Search for the cell housing the specified text and yield its (x, y) center coordinate. 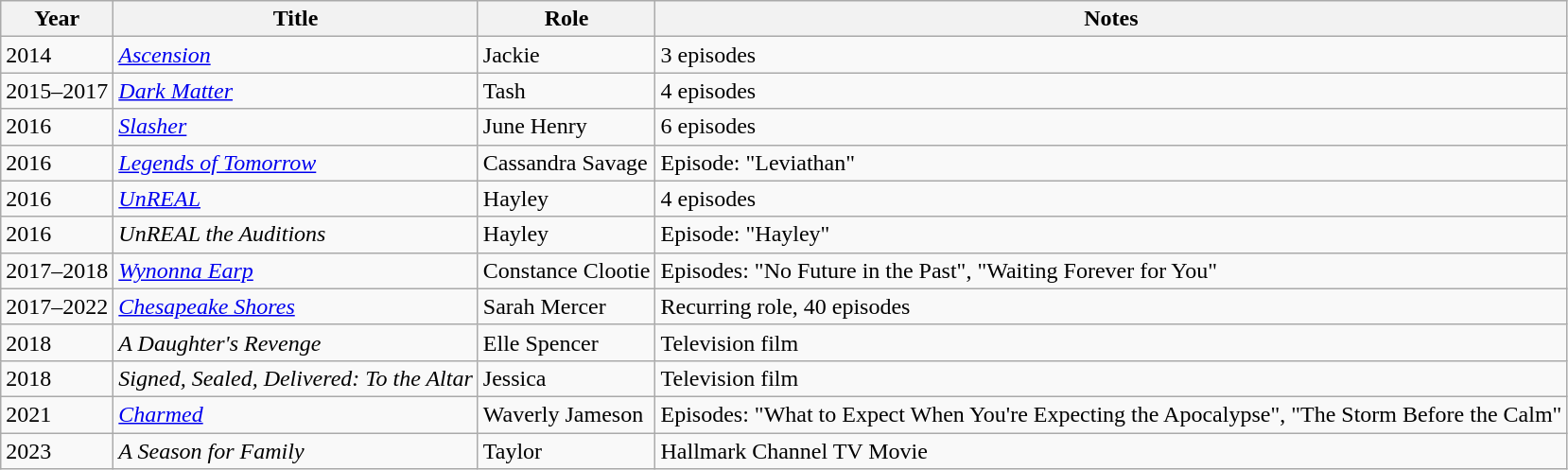
2014 (57, 55)
Charmed (295, 414)
Notes (1111, 19)
2021 (57, 414)
Elle Spencer (566, 342)
Chesapeake Shores (295, 306)
Recurring role, 40 episodes (1111, 306)
A Season for Family (295, 451)
Episodes: "No Future in the Past", "Waiting Forever for You" (1111, 270)
Taylor (566, 451)
Constance Clootie (566, 270)
UnREAL (295, 199)
Jackie (566, 55)
Episodes: "What to Expect When You're Expecting the Apocalypse", "The Storm Before the Calm" (1111, 414)
Ascension (295, 55)
Signed, Sealed, Delivered: To the Altar (295, 378)
Episode: "Leviathan" (1111, 163)
Title (295, 19)
Jessica (566, 378)
A Daughter's Revenge (295, 342)
Waverly Jameson (566, 414)
2017–2018 (57, 270)
2015–2017 (57, 91)
6 episodes (1111, 127)
Slasher (295, 127)
Cassandra Savage (566, 163)
Tash (566, 91)
Legends of Tomorrow (295, 163)
3 episodes (1111, 55)
June Henry (566, 127)
Dark Matter (295, 91)
2017–2022 (57, 306)
Episode: "Hayley" (1111, 235)
UnREAL the Auditions (295, 235)
Hallmark Channel TV Movie (1111, 451)
Wynonna Earp (295, 270)
Sarah Mercer (566, 306)
Role (566, 19)
2023 (57, 451)
Year (57, 19)
